Search for the cell housing the specified text and yield its [x, y] center coordinate. 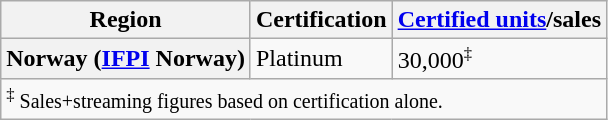
Certification [321, 20]
Platinum [321, 59]
Norway (IFPI Norway) [126, 59]
Region [126, 20]
Certified units/sales [499, 20]
‡ Sales+streaming figures based on certification alone. [304, 99]
30,000‡ [499, 59]
